Return (X, Y) of the center of cell containing provided text 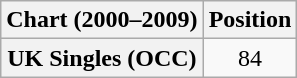
Position (250, 20)
UK Singles (OCC) (102, 58)
Chart (2000–2009) (102, 20)
84 (250, 58)
